Detect which cell encompasses the target text, then output its [x, y] center coordinate. 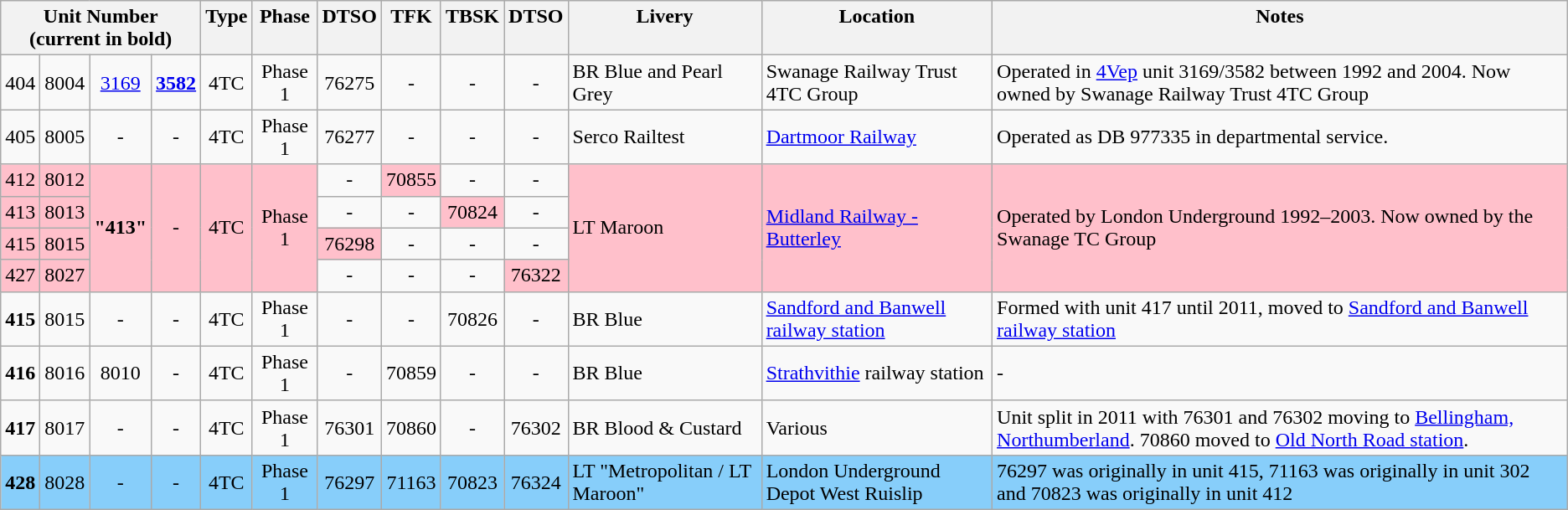
70826 [472, 318]
3169 [121, 82]
Unit Number (current in bold) [101, 28]
TFK [410, 28]
76302 [536, 427]
Unit split in 2011 with 76301 and 76302 moving to Bellingham, Northumberland. 70860 moved to Old North Road station. [1280, 427]
Various [876, 427]
Notes [1280, 28]
Sandford and Banwell railway station [876, 318]
428 [20, 482]
70824 [472, 212]
London Underground Depot West Ruislip [876, 482]
417 [20, 427]
Dartmoor Railway [876, 137]
8004 [65, 82]
405 [20, 137]
BR Blood & Custard [665, 427]
Serco Railtest [665, 137]
LT "Metropolitan / LT Maroon" [665, 482]
8013 [65, 212]
76297 [349, 482]
Type [226, 28]
8016 [65, 373]
Operated in 4Vep unit 3169/3582 between 1992 and 2004. Now owned by Swanage Railway Trust 4TC Group [1280, 82]
412 [20, 180]
70860 [410, 427]
413 [20, 212]
8010 [121, 373]
427 [20, 276]
76322 [536, 276]
70823 [472, 482]
404 [20, 82]
71163 [410, 482]
Midland Railway - Butterley [876, 228]
76275 [349, 82]
Location [876, 28]
76301 [349, 427]
8012 [65, 180]
3582 [176, 82]
8028 [65, 482]
76298 [349, 244]
70859 [410, 373]
BR Blue and Pearl Grey [665, 82]
TBSK [472, 28]
Phase [285, 28]
Formed with unit 417 until 2011, moved to Sandford and Banwell railway station [1280, 318]
8005 [65, 137]
Strathvithie railway station [876, 373]
Operated as DB 977335 in departmental service. [1280, 137]
76277 [349, 137]
LT Maroon [665, 228]
"413" [121, 228]
Livery [665, 28]
8017 [65, 427]
Swanage Railway Trust 4TC Group [876, 82]
416 [20, 373]
76297 was originally in unit 415, 71163 was originally in unit 302 and 70823 was originally in unit 412 [1280, 482]
70855 [410, 180]
Operated by London Underground 1992–2003. Now owned by the Swanage TC Group [1280, 228]
76324 [536, 482]
8027 [65, 276]
